Capture the cell that displays the provided text and extract its [X, Y] central coordinate. 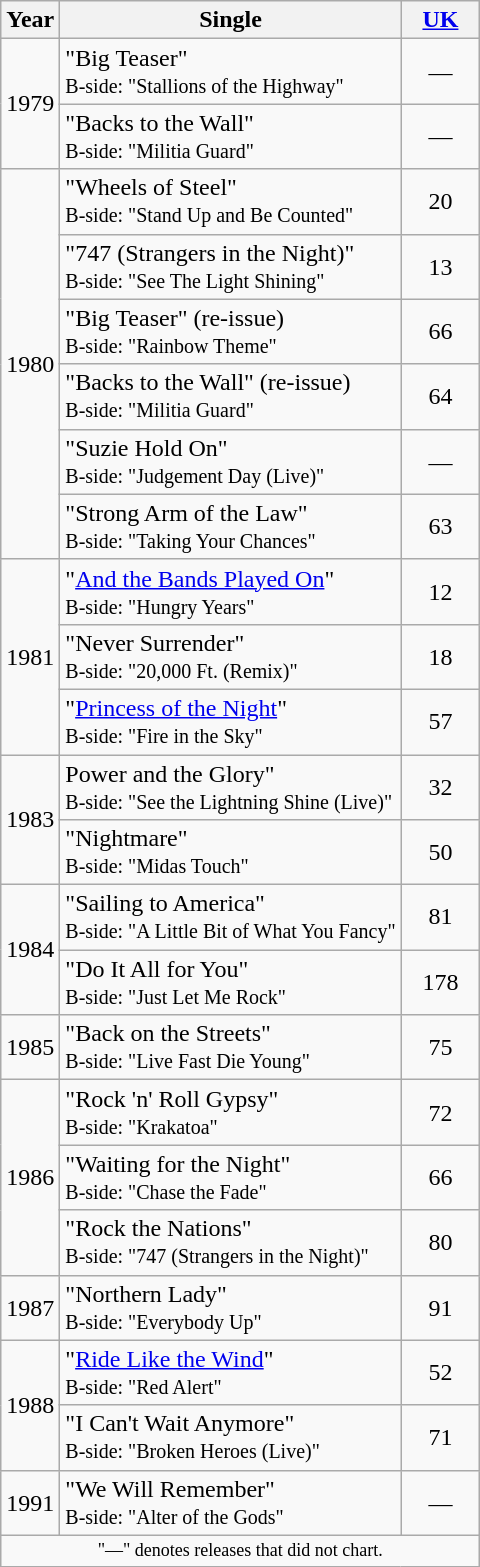
1988 [30, 1405]
"Ride Like the Wind"B-side: "Red Alert" [230, 1372]
"Strong Arm of the Law"B-side: "Taking Your Chances" [230, 526]
80 [440, 1242]
"Never Surrender"B-side: "20,000 Ft. (Remix)" [230, 656]
"Back on the Streets"B-side: "Live Fast Die Young" [230, 1048]
57 [440, 722]
1986 [30, 1178]
50 [440, 852]
13 [440, 266]
1984 [30, 950]
"We Will Remember"B-side: "Alter of the Gods" [230, 1502]
81 [440, 918]
"Big Teaser" (re-issue)B-side: "Rainbow Theme" [230, 332]
72 [440, 1112]
1991 [30, 1502]
64 [440, 396]
UK [440, 20]
"Nightmare"B-side: "Midas Touch" [230, 852]
"Northern Lady"B-side: "Everybody Up" [230, 1308]
75 [440, 1048]
Year [30, 20]
71 [440, 1438]
"Backs to the Wall"B-side: "Militia Guard" [230, 136]
"Sailing to America"B-side: "A Little Bit of What You Fancy" [230, 918]
"Wheels of Steel"B-side: "Stand Up and Be Counted" [230, 202]
Single [230, 20]
"Waiting for the Night"B-side: "Chase the Fade" [230, 1178]
"—" denotes releases that did not chart. [240, 1550]
178 [440, 982]
1985 [30, 1048]
"And the Bands Played On"B-side: "Hungry Years" [230, 592]
"Suzie Hold On"B-side: "Judgement Day (Live)" [230, 462]
"Do It All for You"B-side: "Just Let Me Rock" [230, 982]
91 [440, 1308]
"Big Teaser"B-side: "Stallions of the Highway" [230, 72]
"Rock the Nations"B-side: "747 (Strangers in the Night)" [230, 1242]
"Backs to the Wall" (re-issue)B-side: "Militia Guard" [230, 396]
1983 [30, 819]
18 [440, 656]
32 [440, 786]
63 [440, 526]
"Princess of the Night"B-side: "Fire in the Sky" [230, 722]
1980 [30, 364]
"I Can't Wait Anymore"B-side: "Broken Heroes (Live)" [230, 1438]
20 [440, 202]
1981 [30, 656]
"747 (Strangers in the Night)"B-side: "See The Light Shining" [230, 266]
"Rock 'n' Roll Gypsy"B-side: "Krakatoa" [230, 1112]
52 [440, 1372]
1987 [30, 1308]
1979 [30, 104]
12 [440, 592]
Power and the Glory"B-side: "See the Lightning Shine (Live)" [230, 786]
